Pinpoint the cell where the given text exists, returning its (X, Y) midpoint coordinate. 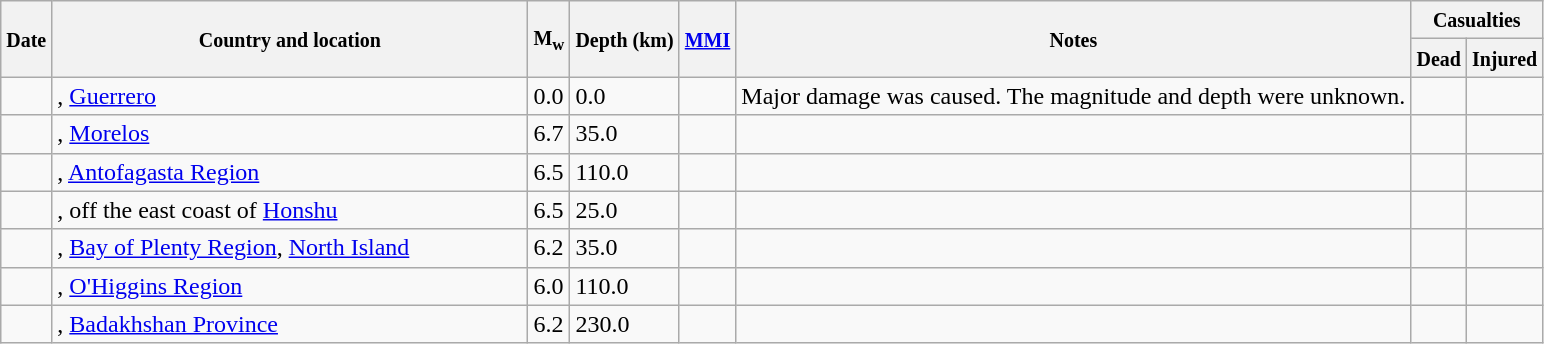
, Morelos (290, 134)
Injured (1504, 58)
, off the east coast of Honshu (290, 210)
Mw (549, 39)
Casualties (1477, 20)
25.0 (624, 210)
6.0 (549, 286)
, Bay of Plenty Region, North Island (290, 248)
Date (26, 39)
, Antofagasta Region (290, 172)
Dead (1439, 58)
Notes (1074, 39)
230.0 (624, 324)
, Guerrero (290, 96)
, Badakhshan Province (290, 324)
MMI (708, 39)
Country and location (290, 39)
6.7 (549, 134)
Depth (km) (624, 39)
, O'Higgins Region (290, 286)
Major damage was caused. The magnitude and depth were unknown. (1074, 96)
